For the text-containing cell, return its midpoint in [x, y] coordinate format. 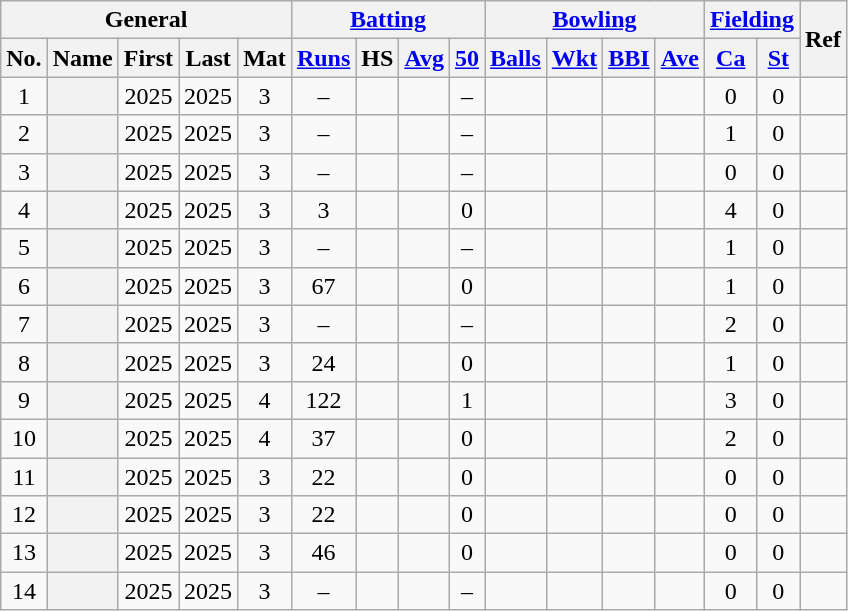
Batting [388, 20]
7 [24, 324]
Fielding [752, 20]
5 [24, 248]
50 [466, 58]
Name [82, 58]
67 [323, 286]
10 [24, 438]
First [148, 58]
Avg [424, 58]
Mat [265, 58]
St [778, 58]
13 [24, 553]
46 [323, 553]
11 [24, 477]
Last [208, 58]
8 [24, 362]
24 [323, 362]
Ca [730, 58]
Balls [516, 58]
9 [24, 400]
Bowling [595, 20]
12 [24, 515]
Ave [680, 58]
14 [24, 591]
Wkt [574, 58]
37 [323, 438]
Ref [824, 39]
122 [323, 400]
6 [24, 286]
Runs [323, 58]
HS [378, 58]
General [146, 20]
No. [24, 58]
BBI [629, 58]
